Extract the [x, y] coordinate from the center of the cell holding the provided text.  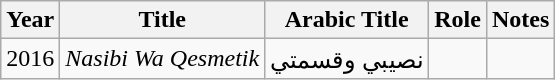
نصيبي وقسمتي [347, 59]
Title [162, 20]
Notes [520, 20]
Role [458, 20]
Arabic Title [347, 20]
2016 [30, 59]
Year [30, 20]
Nasibi Wa Qesmetik [162, 59]
